From the cell containing the given text, extract its center point as [X, Y] coordinate. 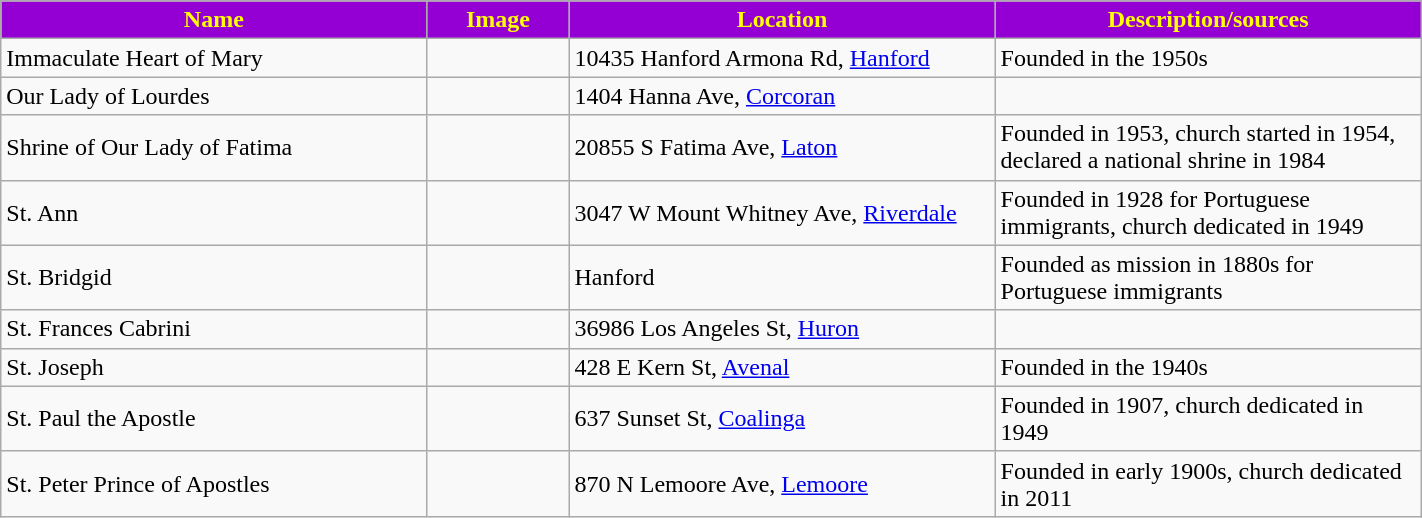
637 Sunset St, Coalinga [782, 418]
Founded in 1928 for Portuguese immigrants, church dedicated in 1949 [1208, 212]
Founded in 1953, church started in 1954, declared a national shrine in 1984 [1208, 148]
Name [214, 20]
St. Ann [214, 212]
St. Frances Cabrini [214, 329]
10435 Hanford Armona Rd, Hanford [782, 58]
Founded in early 1900s, church dedicated in 2011 [1208, 484]
36986 Los Angeles St, Huron [782, 329]
Our Lady of Lourdes [214, 96]
1404 Hanna Ave, Corcoran [782, 96]
20855 S Fatima Ave, Laton [782, 148]
428 E Kern St, Avenal [782, 367]
Founded in the 1950s [1208, 58]
Shrine of Our Lady of Fatima [214, 148]
Founded as mission in 1880s for Portuguese immigrants [1208, 278]
870 N Lemoore Ave, Lemoore [782, 484]
St. Peter Prince of Apostles [214, 484]
Location [782, 20]
Hanford [782, 278]
St. Paul the Apostle [214, 418]
Founded in 1907, church dedicated in 1949 [1208, 418]
Image [498, 20]
Description/sources [1208, 20]
3047 W Mount Whitney Ave, Riverdale [782, 212]
Founded in the 1940s [1208, 367]
Immaculate Heart of Mary [214, 58]
St. Bridgid [214, 278]
St. Joseph [214, 367]
